Extract the (X, Y) coordinate from the center of the cell holding the provided text.  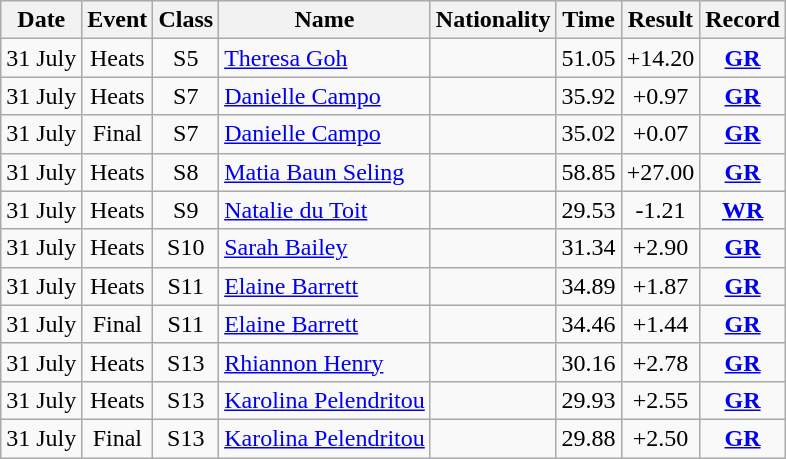
29.93 (588, 400)
Result (660, 20)
S9 (186, 210)
29.53 (588, 210)
34.89 (588, 286)
+2.50 (660, 438)
Event (118, 20)
51.05 (588, 58)
S5 (186, 58)
+14.20 (660, 58)
Time (588, 20)
+1.87 (660, 286)
Record (743, 20)
35.02 (588, 134)
+0.07 (660, 134)
30.16 (588, 362)
Name (325, 20)
Nationality (493, 20)
+27.00 (660, 172)
Natalie du Toit (325, 210)
S10 (186, 248)
58.85 (588, 172)
29.88 (588, 438)
+2.55 (660, 400)
Class (186, 20)
34.46 (588, 324)
+2.78 (660, 362)
-1.21 (660, 210)
Sarah Bailey (325, 248)
+0.97 (660, 96)
S8 (186, 172)
WR (743, 210)
+2.90 (660, 248)
Rhiannon Henry (325, 362)
31.34 (588, 248)
Date (42, 20)
35.92 (588, 96)
Matia Baun Seling (325, 172)
+1.44 (660, 324)
Theresa Goh (325, 58)
